Capture the cell that displays the provided text and extract its [x, y] central coordinate. 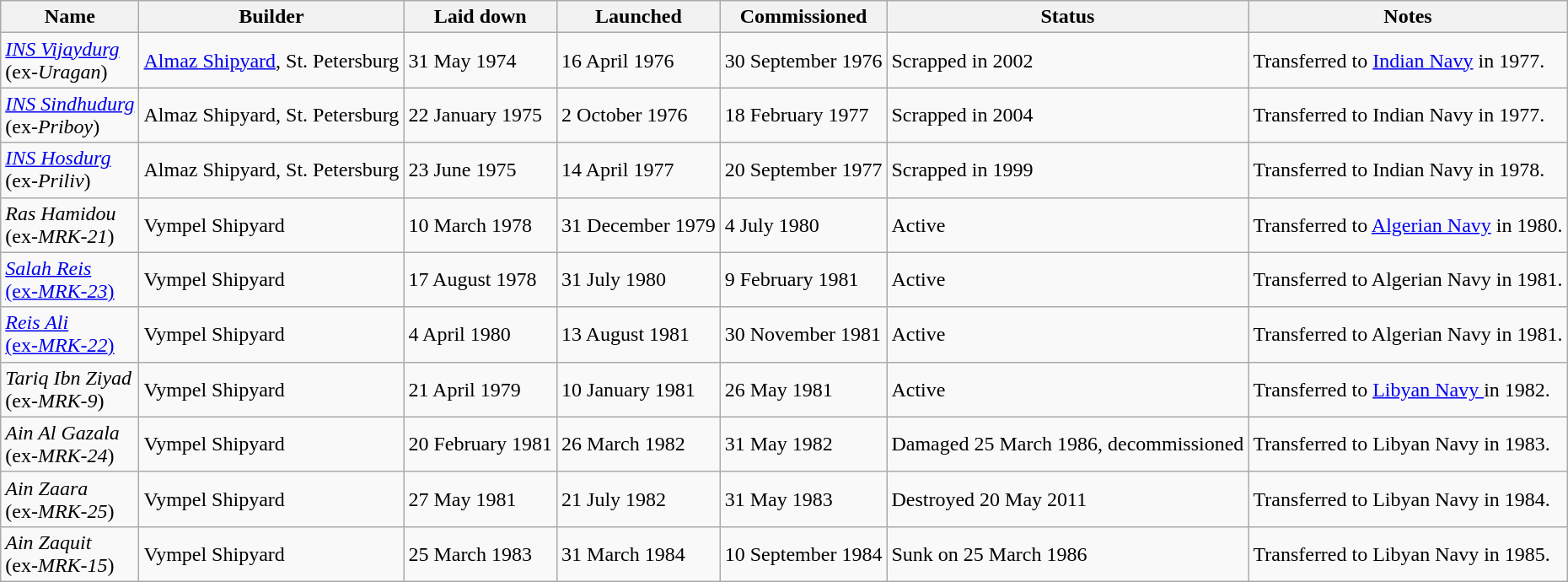
Scrapped in 1999 [1067, 170]
26 March 1982 [639, 444]
4 July 1980 [803, 224]
Builder [271, 17]
2 October 1976 [639, 115]
31 December 1979 [639, 224]
23 June 1975 [481, 170]
14 April 1977 [639, 170]
21 July 1982 [639, 499]
Ras Hamidou(ex-MRK-21) [70, 224]
9 February 1981 [803, 280]
Ain Zaara(ex-MRK-25) [70, 499]
Transferred to Libyan Navy in 1984. [1408, 499]
Scrapped in 2004 [1067, 115]
10 March 1978 [481, 224]
INS Hosdurg(ex-Priliv) [70, 170]
13 August 1981 [639, 334]
Laid down [481, 17]
30 November 1981 [803, 334]
18 February 1977 [803, 115]
26 May 1981 [803, 390]
Ain Al Gazala(ex-MRK-24) [70, 444]
4 April 1980 [481, 334]
20 February 1981 [481, 444]
30 September 1976 [803, 61]
31 May 1983 [803, 499]
Damaged 25 March 1986, decommissioned [1067, 444]
22 January 1975 [481, 115]
20 September 1977 [803, 170]
31 May 1982 [803, 444]
Commissioned [803, 17]
Status [1067, 17]
31 May 1974 [481, 61]
Transferred to Indian Navy in 1978. [1408, 170]
Launched [639, 17]
Salah Reis(ex-MRK-23) [70, 280]
Transferred to Libyan Navy in 1982. [1408, 390]
Notes [1408, 17]
INS Vijaydurg(ex-Uragan) [70, 61]
Reis Ali(ex-MRK-22) [70, 334]
Destroyed 20 May 2011 [1067, 499]
Sunk on 25 March 1986 [1067, 553]
Ain Zaquit(ex-MRK-15) [70, 553]
27 May 1981 [481, 499]
10 September 1984 [803, 553]
16 April 1976 [639, 61]
Transferred to Algerian Navy in 1980. [1408, 224]
21 April 1979 [481, 390]
Tariq Ibn Ziyad(ex-MRK-9) [70, 390]
31 July 1980 [639, 280]
Name [70, 17]
Scrapped in 2002 [1067, 61]
17 August 1978 [481, 280]
10 January 1981 [639, 390]
Transferred to Libyan Navy in 1985. [1408, 553]
Transferred to Libyan Navy in 1983. [1408, 444]
31 March 1984 [639, 553]
25 March 1983 [481, 553]
INS Sindhudurg(ex-Priboy) [70, 115]
